For the text-containing cell, return its midpoint in (x, y) coordinate format. 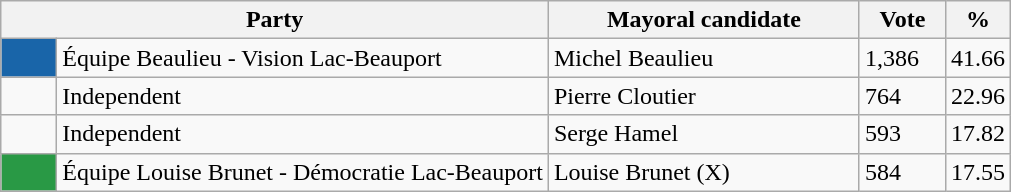
Pierre Cloutier (704, 96)
Louise Brunet (X) (704, 172)
Vote (902, 20)
% (978, 20)
17.82 (978, 134)
Équipe Beaulieu - Vision Lac-Beauport (303, 58)
Mayoral candidate (704, 20)
764 (902, 96)
1,386 (902, 58)
Serge Hamel (704, 134)
Michel Beaulieu (704, 58)
Party (275, 20)
41.66 (978, 58)
17.55 (978, 172)
Équipe Louise Brunet - Démocratie Lac-Beauport (303, 172)
593 (902, 134)
22.96 (978, 96)
584 (902, 172)
